Search for the cell housing the specified text and yield its [x, y] center coordinate. 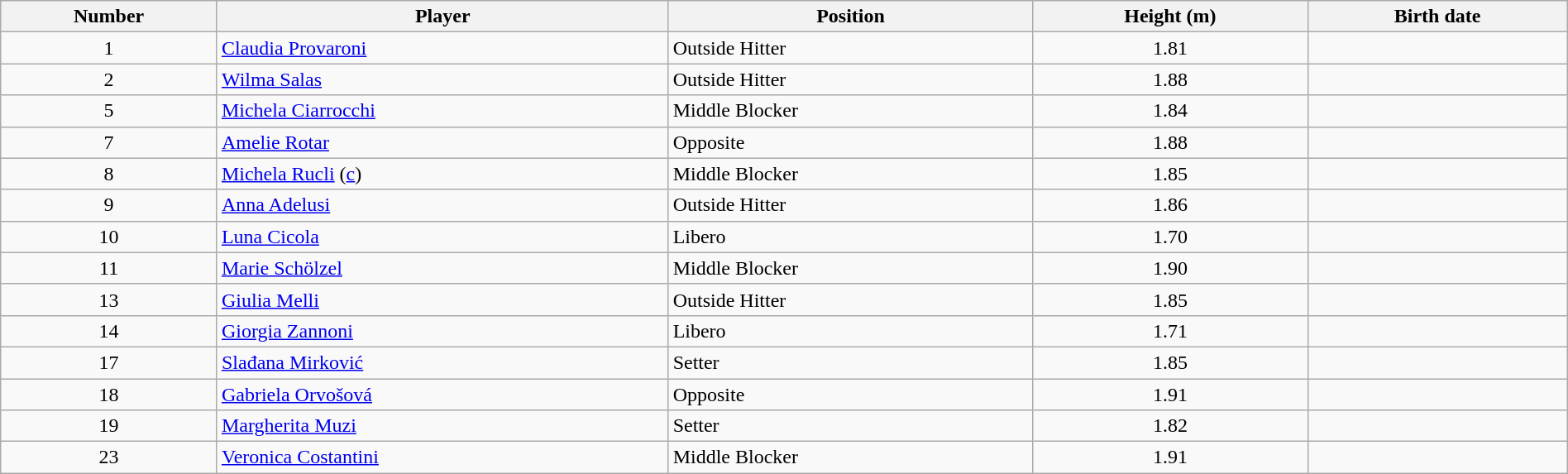
10 [109, 237]
Giorgia Zannoni [442, 331]
14 [109, 331]
18 [109, 395]
Marie Schölzel [442, 268]
Anna Adelusi [442, 205]
Margherita Muzi [442, 426]
17 [109, 362]
8 [109, 174]
Height (m) [1170, 17]
1.71 [1170, 331]
5 [109, 111]
1.86 [1170, 205]
Amelie Rotar [442, 142]
Gabriela Orvošová [442, 395]
2 [109, 79]
1.82 [1170, 426]
Player [442, 17]
Michela Rucli (c) [442, 174]
9 [109, 205]
Claudia Provaroni [442, 48]
1 [109, 48]
Position [850, 17]
Veronica Costantini [442, 457]
11 [109, 268]
1.84 [1170, 111]
Luna Cicola [442, 237]
7 [109, 142]
Wilma Salas [442, 79]
19 [109, 426]
13 [109, 299]
23 [109, 457]
Giulia Melli [442, 299]
Birth date [1437, 17]
Michela Ciarrocchi [442, 111]
1.81 [1170, 48]
1.90 [1170, 268]
Slađana Mirković [442, 362]
1.70 [1170, 237]
Number [109, 17]
